Extract the [x, y] coordinate from the center of the cell holding the provided text.  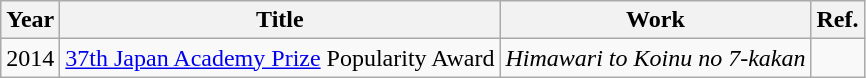
Himawari to Koinu no 7-kakan [656, 58]
Title [280, 20]
Year [30, 20]
Ref. [838, 20]
Work [656, 20]
2014 [30, 58]
37th Japan Academy Prize Popularity Award [280, 58]
